Return [x, y] of the center of cell containing provided text 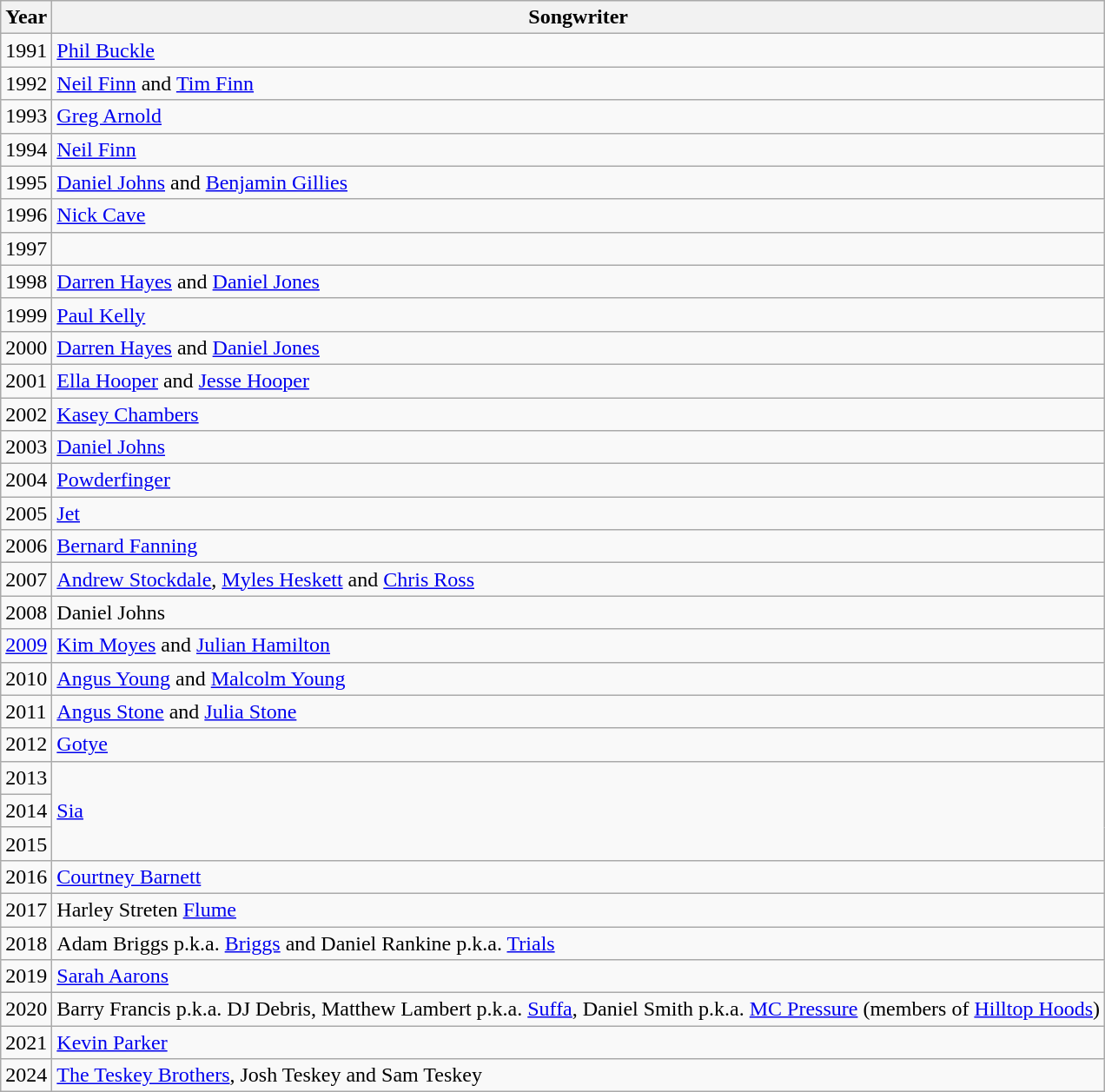
2009 [26, 645]
Bernard Fanning [579, 546]
Courtney Barnett [579, 877]
Angus Stone and Julia Stone [579, 711]
2013 [26, 778]
1995 [26, 182]
2001 [26, 381]
2020 [26, 1009]
2016 [26, 877]
Angus Young and Malcolm Young [579, 678]
Barry Francis p.k.a. DJ Debris, Matthew Lambert p.k.a. Suffa, Daniel Smith p.k.a. MC Pressure (members of Hilltop Hoods) [579, 1009]
Greg Arnold [579, 116]
Ella Hooper and Jesse Hooper [579, 381]
2019 [26, 976]
Powderfinger [579, 480]
2004 [26, 480]
Neil Finn [579, 149]
1996 [26, 215]
Phil Buckle [579, 50]
2014 [26, 811]
Paul Kelly [579, 314]
2010 [26, 678]
Adam Briggs p.k.a. Briggs and Daniel Rankine p.k.a. Trials [579, 943]
Gotye [579, 745]
Daniel Johns and Benjamin Gillies [579, 182]
2003 [26, 447]
Harley Streten Flume [579, 910]
Kasey Chambers [579, 414]
2017 [26, 910]
Nick Cave [579, 215]
1999 [26, 314]
1997 [26, 248]
Kevin Parker [579, 1042]
1993 [26, 116]
2015 [26, 844]
Songwriter [579, 17]
Year [26, 17]
2021 [26, 1042]
Sarah Aarons [579, 976]
2005 [26, 513]
Jet [579, 513]
2011 [26, 711]
The Teskey Brothers, Josh Teskey and Sam Teskey [579, 1075]
2024 [26, 1075]
Andrew Stockdale, Myles Heskett and Chris Ross [579, 579]
1991 [26, 50]
1992 [26, 83]
Sia [579, 811]
2018 [26, 943]
2006 [26, 546]
2002 [26, 414]
Kim Moyes and Julian Hamilton [579, 645]
Neil Finn and Tim Finn [579, 83]
2008 [26, 612]
2012 [26, 745]
1998 [26, 281]
2000 [26, 347]
1994 [26, 149]
2007 [26, 579]
